Capture the cell that displays the provided text and extract its (x, y) central coordinate. 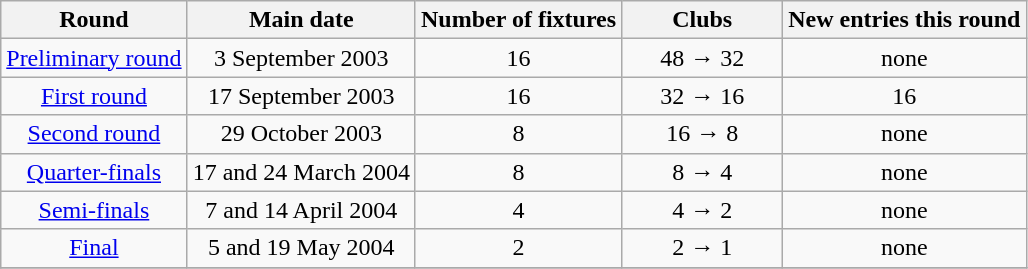
New entries this round (904, 20)
First round (94, 96)
17 September 2003 (301, 96)
Semi-finals (94, 210)
Preliminary round (94, 58)
32 → 16 (702, 96)
Final (94, 248)
17 and 24 March 2004 (301, 172)
Clubs (702, 20)
Main date (301, 20)
29 October 2003 (301, 134)
Number of fixtures (518, 20)
48 → 32 (702, 58)
4 (518, 210)
7 and 14 April 2004 (301, 210)
4 → 2 (702, 210)
2 (518, 248)
2 → 1 (702, 248)
16 → 8 (702, 134)
Quarter-finals (94, 172)
Second round (94, 134)
Round (94, 20)
8 → 4 (702, 172)
5 and 19 May 2004 (301, 248)
3 September 2003 (301, 58)
